For the text-containing cell, return its midpoint in [x, y] coordinate format. 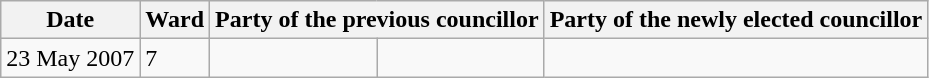
Party of the newly elected councillor [736, 20]
Ward [175, 20]
Date [70, 20]
7 [175, 58]
Party of the previous councillor [378, 20]
23 May 2007 [70, 58]
